Locate the cell with the specified text and output its (X, Y) center coordinate. 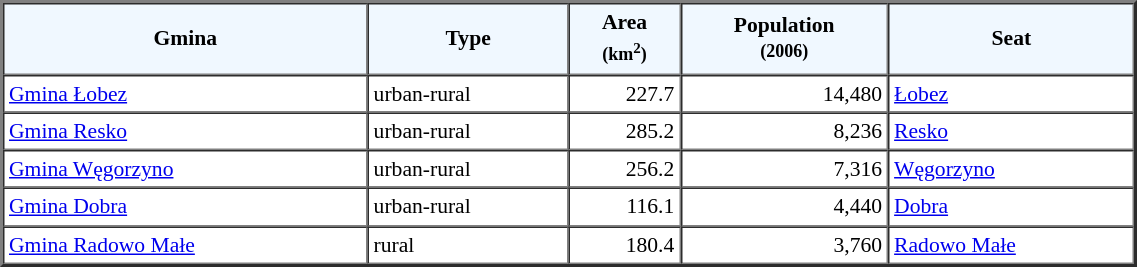
180.4 (625, 245)
Area(km2) (625, 38)
4,440 (784, 207)
Gmina Resko (186, 131)
Gmina Węgorzyno (186, 169)
Dobra (1011, 207)
Gmina Dobra (186, 207)
227.7 (625, 93)
3,760 (784, 245)
285.2 (625, 131)
Łobez (1011, 93)
Gmina Radowo Małe (186, 245)
Gmina Łobez (186, 93)
Radowo Małe (1011, 245)
Resko (1011, 131)
Population(2006) (784, 38)
256.2 (625, 169)
Węgorzyno (1011, 169)
116.1 (625, 207)
Seat (1011, 38)
Type (468, 38)
Gmina (186, 38)
rural (468, 245)
8,236 (784, 131)
7,316 (784, 169)
14,480 (784, 93)
